Return the [x, y] coordinate for the center point of the cell that contains the specified text.  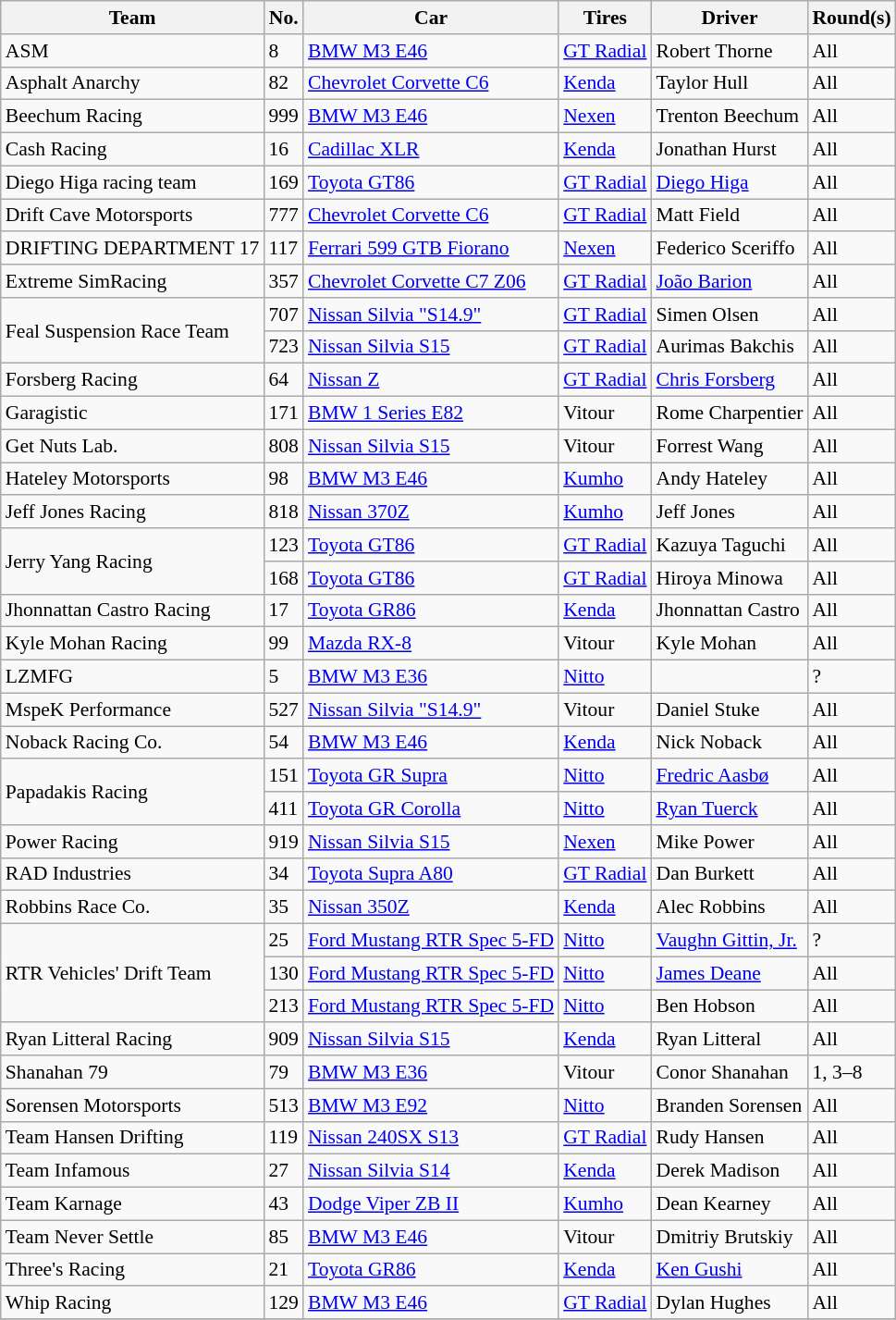
Dodge Viper ZB II [431, 1204]
RAD Industries [133, 874]
RTR Vehicles' Drift Team [133, 973]
Diego Higa [729, 182]
Ben Hobson [729, 1006]
Nissan Silvia S14 [431, 1171]
123 [283, 545]
Robbins Race Co. [133, 907]
Jhonnattan Castro [729, 611]
Team Hansen Drifting [133, 1138]
Team Never Settle [133, 1237]
Jerry Yang Racing [133, 561]
Rudy Hansen [729, 1138]
Beechum Racing [133, 117]
Jhonnattan Castro Racing [133, 611]
168 [283, 578]
Toyota GR Corolla [431, 808]
Ryan Tuerck [729, 808]
BMW M3 E92 [431, 1105]
Garagistic [133, 413]
35 [283, 907]
Toyota GR Supra [431, 776]
Driver [729, 18]
Team Karnage [133, 1204]
Hateley Motorsports [133, 479]
999 [283, 117]
ASM [133, 51]
909 [283, 1040]
João Barion [729, 281]
919 [283, 842]
Daniel Stuke [729, 709]
5 [283, 677]
Asphalt Anarchy [133, 83]
513 [283, 1105]
Matt Field [729, 216]
1, 3–8 [851, 1072]
MspeK Performance [133, 709]
Dan Burkett [729, 874]
Vaughn Gittin, Jr. [729, 941]
Team [133, 18]
Ryan Litteral Racing [133, 1040]
Nissan 350Z [431, 907]
Team Infamous [133, 1171]
Get Nuts Lab. [133, 446]
Rome Charpentier [729, 413]
Shanahan 79 [133, 1072]
Robert Thorne [729, 51]
Noback Racing Co. [133, 743]
No. [283, 18]
Taylor Hull [729, 83]
Chris Forsberg [729, 380]
Fredric Aasbø [729, 776]
Jeff Jones [729, 512]
Forsberg Racing [133, 380]
Mazda RX-8 [431, 644]
411 [283, 808]
Toyota Supra A80 [431, 874]
Aurimas Bakchis [729, 347]
Andy Hateley [729, 479]
Whip Racing [133, 1303]
27 [283, 1171]
82 [283, 83]
8 [283, 51]
Forrest Wang [729, 446]
Chevrolet Corvette C7 Z06 [431, 281]
25 [283, 941]
21 [283, 1270]
Cash Racing [133, 150]
117 [283, 249]
Drift Cave Motorsports [133, 216]
98 [283, 479]
Ferrari 599 GTB Fiorano [431, 249]
Trenton Beechum [729, 117]
Cadillac XLR [431, 150]
Nissan Z [431, 380]
85 [283, 1237]
Car [431, 18]
357 [283, 281]
129 [283, 1303]
Papadakis Racing [133, 792]
Jonathan Hurst [729, 150]
43 [283, 1204]
54 [283, 743]
119 [283, 1138]
99 [283, 644]
Extreme SimRacing [133, 281]
17 [283, 611]
Alec Robbins [729, 907]
Hiroya Minowa [729, 578]
34 [283, 874]
64 [283, 380]
Round(s) [851, 18]
707 [283, 315]
Jeff Jones Racing [133, 512]
Kyle Mohan [729, 644]
James Deane [729, 973]
BMW 1 Series E82 [431, 413]
Tires [605, 18]
130 [283, 973]
808 [283, 446]
Dean Kearney [729, 1204]
Nissan 240SX S13 [431, 1138]
Power Racing [133, 842]
Kyle Mohan Racing [133, 644]
Dylan Hughes [729, 1303]
Three's Racing [133, 1270]
Diego Higa racing team [133, 182]
Dmitriy Brutskiy [729, 1237]
171 [283, 413]
Kazuya Taguchi [729, 545]
Derek Madison [729, 1171]
818 [283, 512]
Feal Suspension Race Team [133, 331]
777 [283, 216]
LZMFG [133, 677]
527 [283, 709]
151 [283, 776]
Mike Power [729, 842]
Conor Shanahan [729, 1072]
Nissan 370Z [431, 512]
16 [283, 150]
Ken Gushi [729, 1270]
Simen Olsen [729, 315]
Nick Noback [729, 743]
DRIFTING DEPARTMENT 17 [133, 249]
213 [283, 1006]
Sorensen Motorsports [133, 1105]
79 [283, 1072]
Federico Sceriffo [729, 249]
Branden Sorensen [729, 1105]
169 [283, 182]
Ryan Litteral [729, 1040]
723 [283, 347]
